Return (x, y) of the center of cell containing provided text 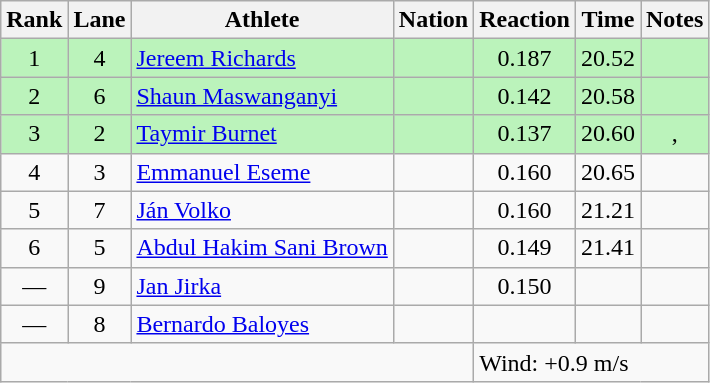
Reaction (525, 20)
Time (608, 20)
Shaun Maswanganyi (262, 96)
20.65 (608, 172)
Emmanuel Eseme (262, 172)
Notes (674, 20)
Wind: +0.9 m/s (592, 362)
8 (100, 324)
20.58 (608, 96)
Abdul Hakim Sani Brown (262, 248)
Nation (433, 20)
Athlete (262, 20)
Taymir Burnet (262, 134)
0.137 (525, 134)
21.41 (608, 248)
Ján Volko (262, 210)
20.52 (608, 58)
7 (100, 210)
Lane (100, 20)
20.60 (608, 134)
Jereem Richards (262, 58)
1 (34, 58)
Jan Jirka (262, 286)
0.142 (525, 96)
Bernardo Baloyes (262, 324)
0.187 (525, 58)
21.21 (608, 210)
0.150 (525, 286)
0.149 (525, 248)
9 (100, 286)
, (674, 134)
Rank (34, 20)
